For the text-containing cell, return its midpoint in (x, y) coordinate format. 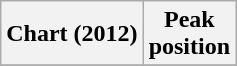
Chart (2012) (72, 34)
Peakposition (189, 34)
